Output the [X, Y] coordinate of the center of the cell containing the given text.  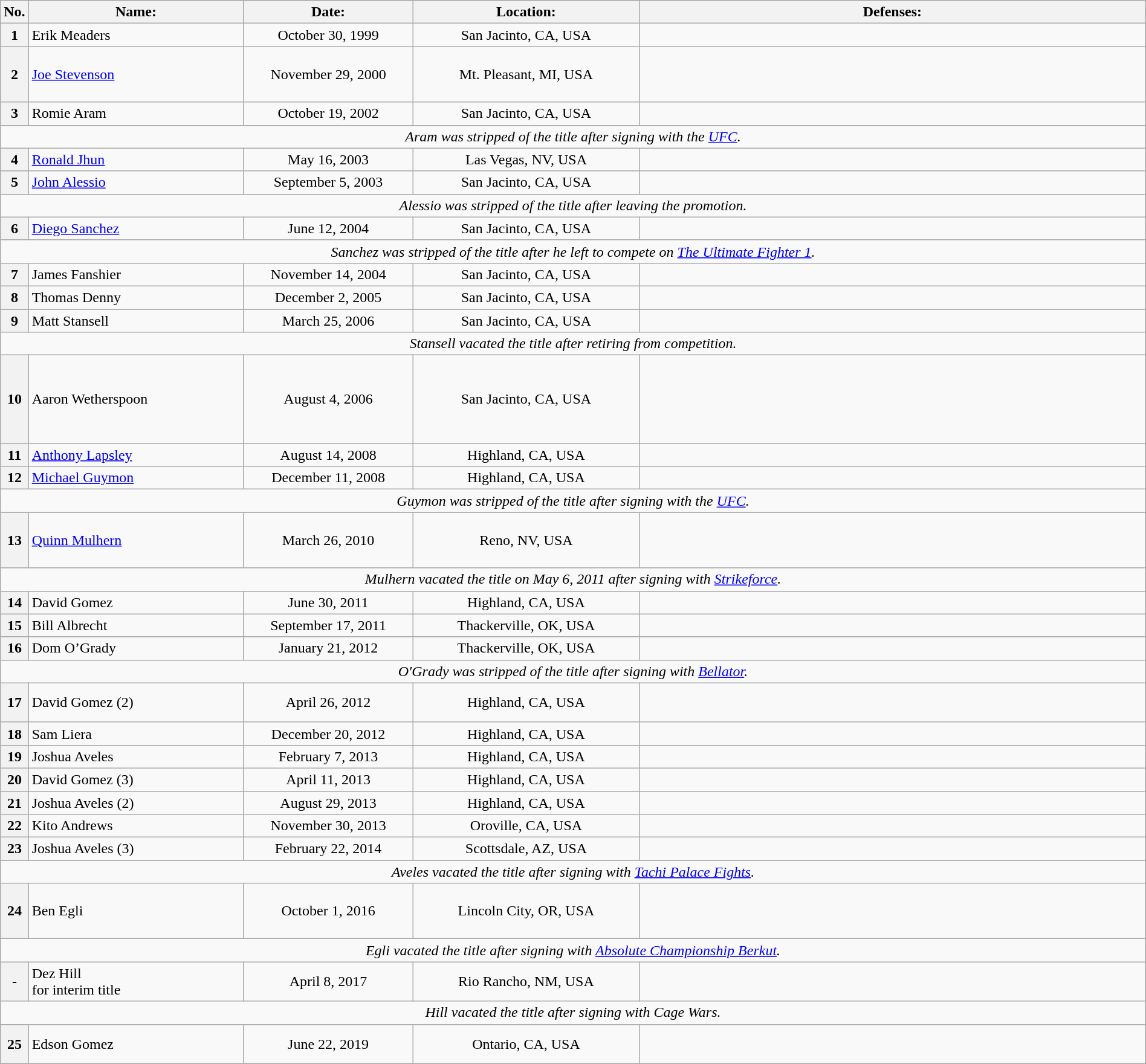
Hill vacated the title after signing with Cage Wars. [573, 1013]
Guymon was stripped of the title after signing with the UFC. [573, 501]
Ontario, CA, USA [526, 1044]
David Gomez (2) [136, 702]
November 29, 2000 [329, 74]
James Fanshier [136, 274]
February 22, 2014 [329, 849]
22 [15, 826]
13 [15, 540]
14 [15, 602]
December 2, 2005 [329, 297]
Aaron Wetherspoon [136, 399]
Stansell vacated the title after retiring from competition. [573, 344]
April 11, 2013 [329, 779]
April 26, 2012 [329, 702]
Lincoln City, OR, USA [526, 911]
Quinn Mulhern [136, 540]
September 17, 2011 [329, 625]
Aveles vacated the title after signing with Tachi Palace Fights. [573, 872]
Sam Liera [136, 734]
Reno, NV, USA [526, 540]
October 30, 1999 [329, 35]
August 4, 2006 [329, 399]
February 7, 2013 [329, 756]
Dez Hill for interim title [136, 981]
Joe Stevenson [136, 74]
October 19, 2002 [329, 114]
20 [15, 779]
Las Vegas, NV, USA [526, 160]
November 14, 2004 [329, 274]
18 [15, 734]
5 [15, 182]
Anthony Lapsley [136, 455]
2 [15, 74]
March 26, 2010 [329, 540]
23 [15, 849]
Ronald Jhun [136, 160]
June 12, 2004 [329, 228]
January 21, 2012 [329, 648]
August 29, 2013 [329, 803]
Joshua Aveles (3) [136, 849]
Sanchez was stripped of the title after he left to compete on The Ultimate Fighter 1. [573, 251]
Matt Stansell [136, 321]
David Gomez (3) [136, 779]
Rio Rancho, NM, USA [526, 981]
O'Grady was stripped of the title after signing with Bellator. [573, 671]
- [15, 981]
Aram was stripped of the title after signing with the UFC. [573, 137]
August 14, 2008 [329, 455]
4 [15, 160]
Romie Aram [136, 114]
17 [15, 702]
9 [15, 321]
19 [15, 756]
3 [15, 114]
7 [15, 274]
Name: [136, 12]
March 25, 2006 [329, 321]
Joshua Aveles [136, 756]
Ben Egli [136, 911]
24 [15, 911]
Location: [526, 12]
11 [15, 455]
10 [15, 399]
Edson Gomez [136, 1044]
Defenses: [893, 12]
No. [15, 12]
Dom O’Grady [136, 648]
Egli vacated the title after signing with Absolute Championship Berkut. [573, 950]
Mulhern vacated the title on May 6, 2011 after signing with Strikeforce. [573, 579]
June 30, 2011 [329, 602]
John Alessio [136, 182]
Oroville, CA, USA [526, 826]
Thomas Denny [136, 297]
December 11, 2008 [329, 478]
Date: [329, 12]
15 [15, 625]
April 8, 2017 [329, 981]
Scottsdale, AZ, USA [526, 849]
Michael Guymon [136, 478]
Mt. Pleasant, MI, USA [526, 74]
October 1, 2016 [329, 911]
16 [15, 648]
Diego Sanchez [136, 228]
David Gomez [136, 602]
8 [15, 297]
September 5, 2003 [329, 182]
November 30, 2013 [329, 826]
12 [15, 478]
1 [15, 35]
Alessio was stripped of the title after leaving the promotion. [573, 205]
6 [15, 228]
Bill Albrecht [136, 625]
December 20, 2012 [329, 734]
21 [15, 803]
June 22, 2019 [329, 1044]
May 16, 2003 [329, 160]
Joshua Aveles (2) [136, 803]
Kito Andrews [136, 826]
25 [15, 1044]
Erik Meaders [136, 35]
